For the text-containing cell, return its midpoint in [X, Y] coordinate format. 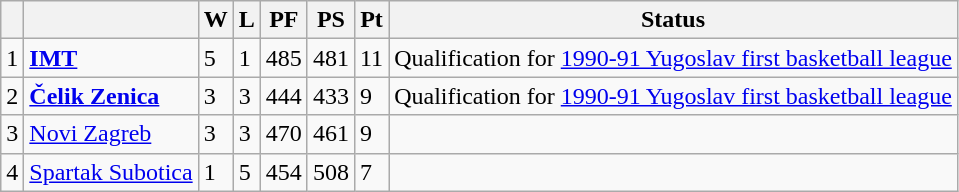
W [216, 20]
Status [674, 20]
Novi Zagreb [111, 134]
461 [330, 134]
Pt [371, 20]
481 [330, 58]
433 [330, 96]
4 [12, 172]
508 [330, 172]
444 [284, 96]
L [246, 20]
IMT [111, 58]
485 [284, 58]
Spartak Subotica [111, 172]
11 [371, 58]
PF [284, 20]
454 [284, 172]
7 [371, 172]
PS [330, 20]
2 [12, 96]
Čelik Zenica [111, 96]
470 [284, 134]
